Capture the cell that displays the provided text and extract its (x, y) central coordinate. 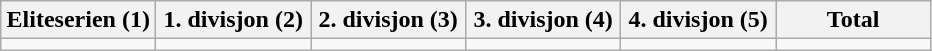
1. divisjon (2) (234, 20)
2. divisjon (3) (388, 20)
4. divisjon (5) (698, 20)
Eliteserien (1) (78, 20)
Total (854, 20)
3. divisjon (4) (544, 20)
